Identify which cell holds the provided text, then report its [x, y] central coordinate. 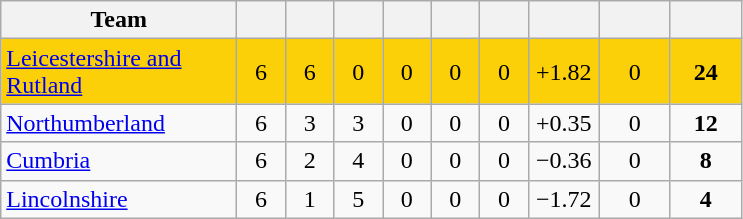
2 [310, 161]
+0.35 [564, 123]
Leicestershire and Rutland [119, 72]
Lincolnshire [119, 199]
Cumbria [119, 161]
Team [119, 20]
−0.36 [564, 161]
−1.72 [564, 199]
24 [706, 72]
1 [310, 199]
Northumberland [119, 123]
5 [358, 199]
12 [706, 123]
8 [706, 161]
+1.82 [564, 72]
